Determine the (x, y) coordinate at the center of the cell enclosing the given text.  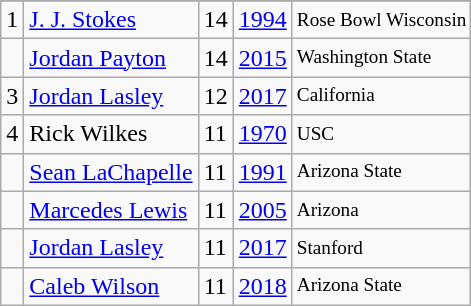
1970 (262, 134)
1 (12, 20)
Jordan Payton (111, 58)
Rick Wilkes (111, 134)
2015 (262, 58)
2018 (262, 286)
Arizona (382, 210)
California (382, 96)
Marcedes Lewis (111, 210)
4 (12, 134)
Washington State (382, 58)
J. J. Stokes (111, 20)
USC (382, 134)
3 (12, 96)
1991 (262, 172)
12 (216, 96)
2005 (262, 210)
Sean LaChapelle (111, 172)
Rose Bowl Wisconsin (382, 20)
Caleb Wilson (111, 286)
1994 (262, 20)
Stanford (382, 248)
